Find where the given text appears and provide that cell's center as (X, Y) coordinate. 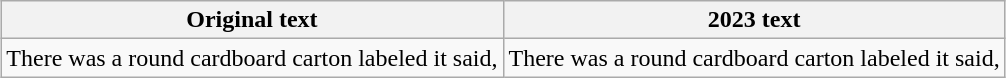
2023 text (754, 20)
Original text (252, 20)
